Locate the cell with the specified text and output its [X, Y] center coordinate. 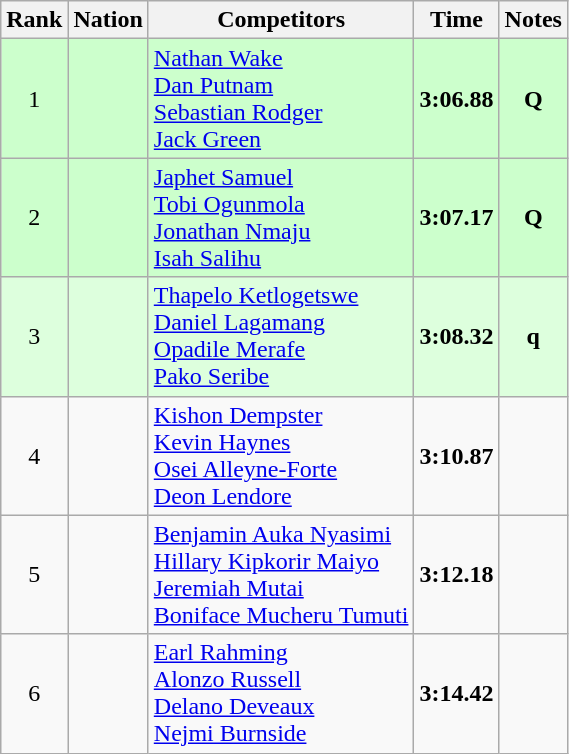
Rank [34, 20]
Earl RahmingAlonzo RussellDelano DeveauxNejmi Burnside [281, 694]
Time [456, 20]
3:06.88 [456, 98]
4 [34, 456]
3:07.17 [456, 218]
Nathan WakeDan PutnamSebastian RodgerJack Green [281, 98]
Kishon DempsterKevin HaynesOsei Alleyne-ForteDeon Lendore [281, 456]
Nation [108, 20]
5 [34, 574]
Benjamin Auka NyasimiHillary Kipkorir MaiyoJeremiah MutaiBoniface Mucheru Tumuti [281, 574]
Japhet SamuelTobi OgunmolaJonathan NmajuIsah Salihu [281, 218]
Notes [533, 20]
2 [34, 218]
6 [34, 694]
3:08.32 [456, 336]
3:14.42 [456, 694]
3:12.18 [456, 574]
q [533, 336]
Thapelo KetlogetsweDaniel LagamangOpadile MerafePako Seribe [281, 336]
1 [34, 98]
3 [34, 336]
3:10.87 [456, 456]
Competitors [281, 20]
